Identify which cell holds the provided text, then report its (x, y) central coordinate. 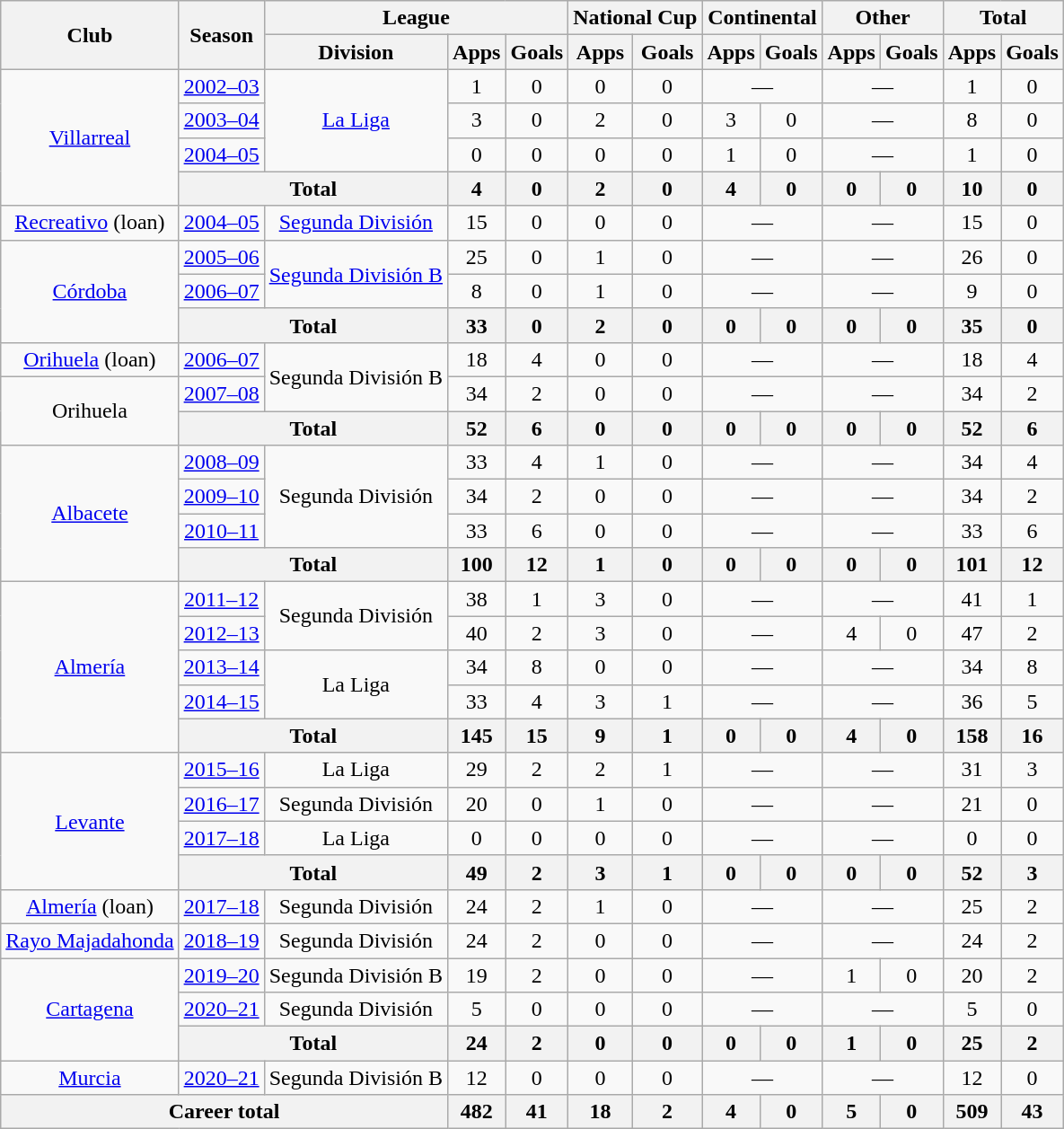
Córdoba (90, 291)
31 (972, 770)
2016–17 (221, 804)
Continental (762, 18)
2018–19 (221, 940)
16 (1033, 736)
Almería (90, 667)
Villarreal (90, 137)
Orihuela (loan) (90, 359)
19 (477, 975)
Almería (loan) (90, 906)
Club (90, 35)
Career total (224, 1112)
43 (1033, 1112)
100 (477, 565)
49 (477, 872)
2012–13 (221, 633)
Season (221, 35)
21 (972, 804)
35 (972, 325)
509 (972, 1112)
Division (356, 52)
Cartagena (90, 1009)
2014–15 (221, 701)
29 (477, 770)
2007–08 (221, 393)
26 (972, 257)
38 (477, 599)
National Cup (636, 18)
2010–11 (221, 531)
Rayo Majadahonda (90, 940)
36 (972, 701)
Murcia (90, 1078)
2003–04 (221, 120)
2008–09 (221, 463)
2009–10 (221, 497)
2019–20 (221, 975)
2013–14 (221, 667)
145 (477, 736)
Albacete (90, 514)
10 (972, 189)
40 (477, 633)
101 (972, 565)
47 (972, 633)
Recreativo (loan) (90, 223)
2002–03 (221, 86)
League (417, 18)
2011–12 (221, 599)
Other (883, 18)
482 (477, 1112)
2015–16 (221, 770)
Orihuela (90, 410)
Levante (90, 821)
158 (972, 736)
2005–06 (221, 257)
